Pinpoint the cell where the given text exists, returning its [x, y] midpoint coordinate. 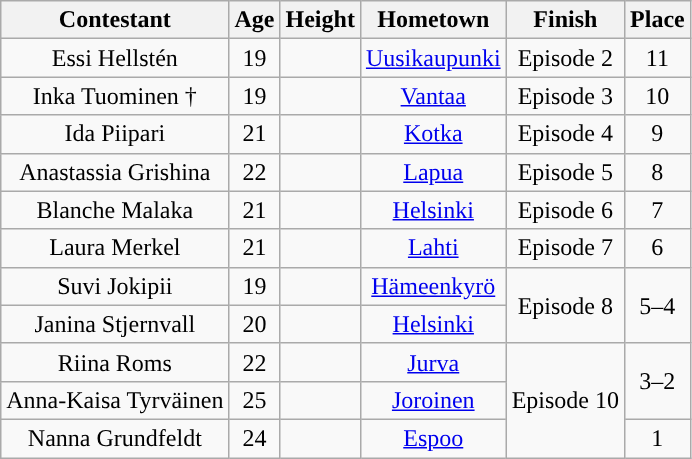
Episode 8 [565, 305]
Joroinen [433, 400]
Kotka [433, 134]
Lahti [433, 248]
Episode 7 [565, 248]
1 [658, 438]
Episode 2 [565, 58]
Espoo [433, 438]
Episode 10 [565, 400]
Suvi Jokipii [115, 286]
Age [254, 20]
Episode 3 [565, 96]
Height [320, 20]
20 [254, 324]
Lapua [433, 172]
Place [658, 20]
11 [658, 58]
3–2 [658, 381]
Laura Merkel [115, 248]
Anna-Kaisa Tyrväinen [115, 400]
Vantaa [433, 96]
Jurva [433, 362]
Contestant [115, 20]
5–4 [658, 305]
Finish [565, 20]
Ida Piipari [115, 134]
Episode 4 [565, 134]
Essi Hellstén [115, 58]
9 [658, 134]
Janina Stjernvall [115, 324]
Uusikaupunki [433, 58]
Riina Roms [115, 362]
Nanna Grundfeldt [115, 438]
10 [658, 96]
Episode 6 [565, 210]
Hometown [433, 20]
25 [254, 400]
Hämeenkyrö [433, 286]
6 [658, 248]
Anastassia Grishina [115, 172]
Blanche Malaka [115, 210]
Inka Tuominen † [115, 96]
24 [254, 438]
Episode 5 [565, 172]
8 [658, 172]
7 [658, 210]
